Scan for the cell matching the given text and deliver its (X, Y) coordinate at center. 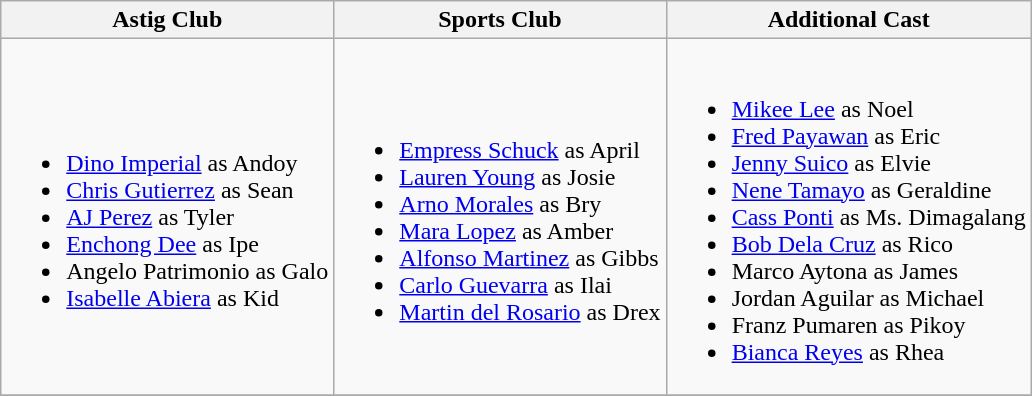
Additional Cast (848, 20)
Dino Imperial as AndoyChris Gutierrez as SeanAJ Perez as TylerEnchong Dee as IpeAngelo Patrimonio as GaloIsabelle Abiera as Kid (168, 217)
Astig Club (168, 20)
Sports Club (500, 20)
